Return (x, y) of the center of cell containing provided text 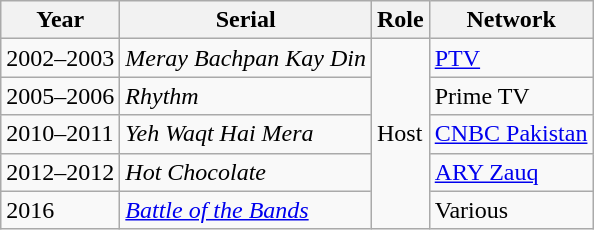
Hot Chocolate (246, 172)
Prime TV (511, 96)
PTV (511, 58)
Yeh Waqt Hai Mera (246, 134)
Meray Bachpan Kay Din (246, 58)
Role (400, 20)
Rhythm (246, 96)
2002–2003 (60, 58)
2010–2011 (60, 134)
Network (511, 20)
Year (60, 20)
Various (511, 210)
Battle of the Bands (246, 210)
Serial (246, 20)
2005–2006 (60, 96)
ARY Zauq (511, 172)
CNBC Pakistan (511, 134)
2012–2012 (60, 172)
Host (400, 134)
2016 (60, 210)
